Find where the given text appears and provide that cell's center as (x, y) coordinate. 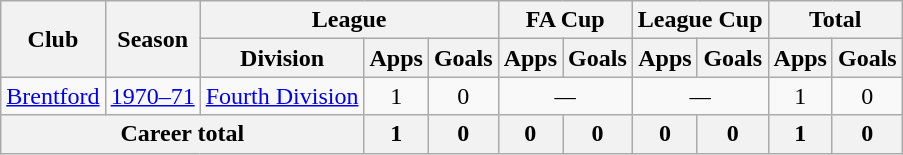
Brentford (53, 96)
League (349, 20)
Fourth Division (282, 96)
FA Cup (565, 20)
Career total (182, 134)
League Cup (700, 20)
Season (152, 39)
1970–71 (152, 96)
Total (835, 20)
Club (53, 39)
Division (282, 58)
